For the text-containing cell, return its midpoint in [x, y] coordinate format. 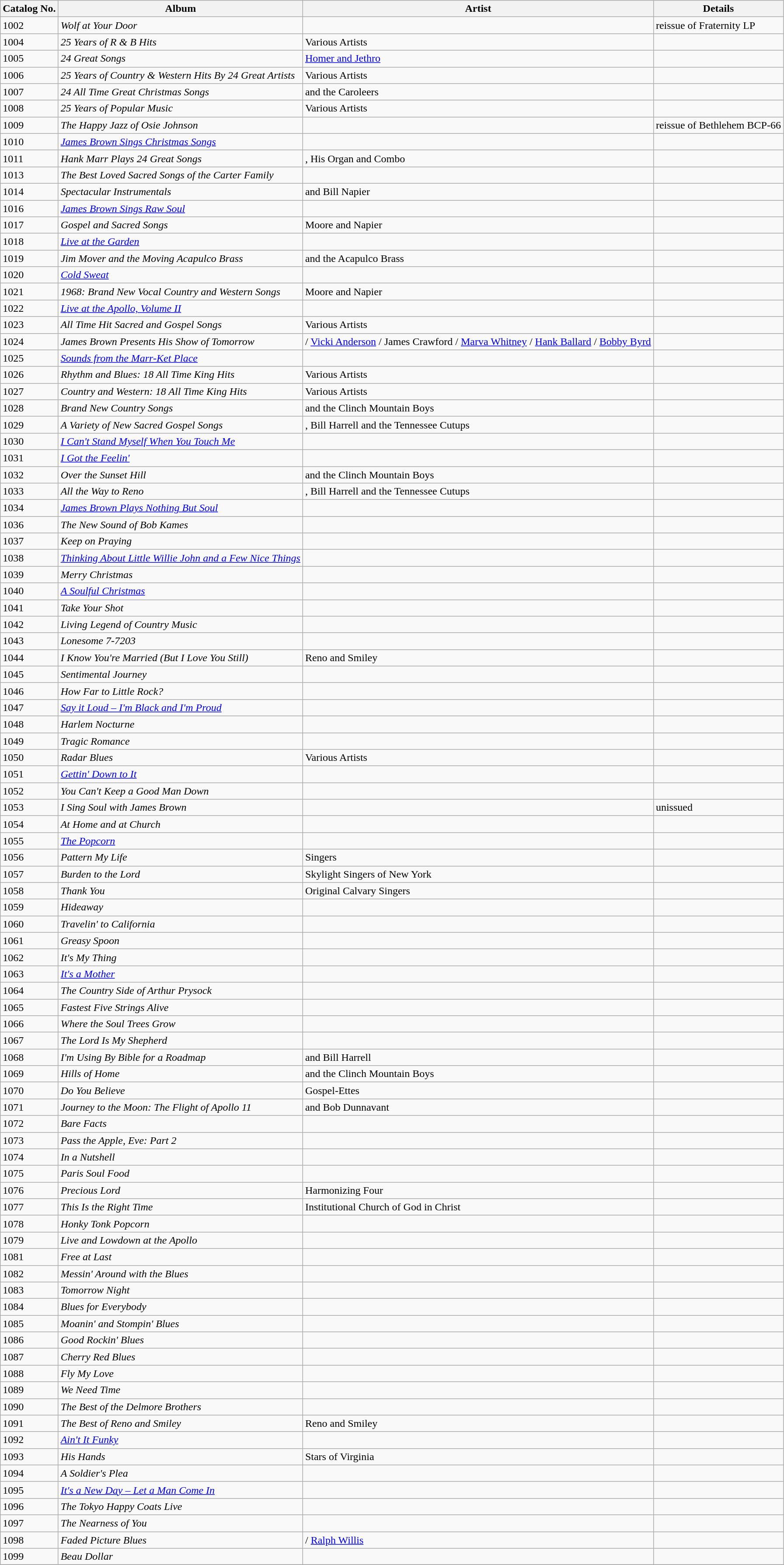
In a Nutshell [180, 1157]
All the Way to Reno [180, 491]
Gettin' Down to It [180, 774]
Cold Sweat [180, 275]
Paris Soul Food [180, 1174]
1043 [29, 641]
Hills of Home [180, 1074]
1092 [29, 1440]
Live and Lowdown at the Apollo [180, 1240]
The Country Side of Arthur Prysock [180, 990]
24 All Time Great Christmas Songs [180, 92]
1038 [29, 558]
1007 [29, 92]
1069 [29, 1074]
1079 [29, 1240]
1057 [29, 874]
1011 [29, 158]
I Can't Stand Myself When You Touch Me [180, 441]
Sounds from the Marr-Ket Place [180, 358]
I Know You're Married (But I Love You Still) [180, 658]
reissue of Fraternity LP [718, 25]
I Sing Soul with James Brown [180, 808]
Details [718, 9]
1098 [29, 1540]
It's a Mother [180, 974]
Jim Mover and the Moving Acapulco Brass [180, 258]
1036 [29, 525]
1048 [29, 724]
Live at the Apollo, Volume II [180, 308]
A Soldier's Plea [180, 1473]
Harmonizing Four [478, 1190]
1097 [29, 1523]
/ Vicki Anderson / James Crawford / Marva Whitney / Hank Ballard / Bobby Byrd [478, 342]
1039 [29, 575]
1058 [29, 891]
Cherry Red Blues [180, 1357]
1063 [29, 974]
and Bob Dunnavant [478, 1107]
1055 [29, 841]
Fly My Love [180, 1373]
1047 [29, 708]
Pass the Apple, Eve: Part 2 [180, 1140]
1016 [29, 209]
Live at the Garden [180, 242]
1066 [29, 1024]
1008 [29, 108]
1027 [29, 391]
Over the Sunset Hill [180, 474]
Tragic Romance [180, 741]
1018 [29, 242]
1037 [29, 541]
Bare Facts [180, 1124]
Original Calvary Singers [478, 891]
1065 [29, 1007]
1086 [29, 1340]
1088 [29, 1373]
1017 [29, 225]
1067 [29, 1041]
1075 [29, 1174]
Album [180, 9]
1084 [29, 1307]
1068 [29, 1057]
1040 [29, 591]
I'm Using By Bible for a Roadmap [180, 1057]
A Variety of New Sacred Gospel Songs [180, 425]
1090 [29, 1407]
James Brown Sings Raw Soul [180, 209]
1031 [29, 458]
1020 [29, 275]
The Happy Jazz of Osie Johnson [180, 125]
Take Your Shot [180, 608]
1093 [29, 1457]
1022 [29, 308]
1021 [29, 292]
1059 [29, 907]
24 Great Songs [180, 59]
1070 [29, 1091]
1064 [29, 990]
James Brown Plays Nothing But Soul [180, 508]
/ Ralph Willis [478, 1540]
Journey to the Moon: The Flight of Apollo 11 [180, 1107]
1046 [29, 691]
James Brown Sings Christmas Songs [180, 142]
1087 [29, 1357]
1056 [29, 857]
1081 [29, 1257]
1050 [29, 758]
1071 [29, 1107]
Stars of Virginia [478, 1457]
1041 [29, 608]
Gospel and Sacred Songs [180, 225]
1091 [29, 1423]
1095 [29, 1490]
1025 [29, 358]
1019 [29, 258]
1060 [29, 924]
1023 [29, 325]
Faded Picture Blues [180, 1540]
1044 [29, 658]
The Best of the Delmore Brothers [180, 1407]
1013 [29, 175]
1085 [29, 1324]
Ain't It Funky [180, 1440]
Travelin' to California [180, 924]
The Nearness of You [180, 1523]
Beau Dollar [180, 1557]
Keep on Praying [180, 541]
It's a New Day – Let a Man Come In [180, 1490]
, His Organ and Combo [478, 158]
Precious Lord [180, 1190]
Free at Last [180, 1257]
1089 [29, 1390]
Homer and Jethro [478, 59]
Institutional Church of God in Christ [478, 1207]
Artist [478, 9]
Where the Soul Trees Grow [180, 1024]
It's My Thing [180, 957]
1968: Brand New Vocal Country and Western Songs [180, 292]
Skylight Singers of New York [478, 874]
1051 [29, 774]
Gospel-Ettes [478, 1091]
and Bill Harrell [478, 1057]
1042 [29, 624]
1062 [29, 957]
1053 [29, 808]
1045 [29, 674]
Tomorrow Night [180, 1290]
25 Years of Country & Western Hits By 24 Great Artists [180, 75]
1029 [29, 425]
The Popcorn [180, 841]
Radar Blues [180, 758]
Sentimental Journey [180, 674]
reissue of Bethlehem BCP-66 [718, 125]
1034 [29, 508]
Honky Tonk Popcorn [180, 1223]
Moanin' and Stompin' Blues [180, 1324]
Country and Western: 18 All Time King Hits [180, 391]
All Time Hit Sacred and Gospel Songs [180, 325]
We Need Time [180, 1390]
1026 [29, 375]
Thank You [180, 891]
I Got the Feelin' [180, 458]
You Can't Keep a Good Man Down [180, 791]
1028 [29, 408]
James Brown Presents His Show of Tomorrow [180, 342]
Brand New Country Songs [180, 408]
Say it Loud – I'm Black and I'm Proud [180, 708]
1054 [29, 824]
1078 [29, 1223]
1014 [29, 192]
1073 [29, 1140]
1002 [29, 25]
His Hands [180, 1457]
The Tokyo Happy Coats Live [180, 1506]
Fastest Five Strings Alive [180, 1007]
25 Years of Popular Music [180, 108]
Lonesome 7-7203 [180, 641]
Good Rockin' Blues [180, 1340]
1074 [29, 1157]
Singers [478, 857]
Hank Marr Plays 24 Great Songs [180, 158]
A Soulful Christmas [180, 591]
Burden to the Lord [180, 874]
1030 [29, 441]
How Far to Little Rock? [180, 691]
Catalog No. [29, 9]
1082 [29, 1274]
The New Sound of Bob Kames [180, 525]
Thinking About Little Willie John and a Few Nice Things [180, 558]
and the Caroleers [478, 92]
unissued [718, 808]
1004 [29, 42]
The Lord Is My Shepherd [180, 1041]
1032 [29, 474]
Living Legend of Country Music [180, 624]
1061 [29, 941]
At Home and at Church [180, 824]
1072 [29, 1124]
This Is the Right Time [180, 1207]
1009 [29, 125]
1049 [29, 741]
1076 [29, 1190]
1096 [29, 1506]
1005 [29, 59]
1077 [29, 1207]
Messin' Around with the Blues [180, 1274]
and the Acapulco Brass [478, 258]
Harlem Nocturne [180, 724]
1052 [29, 791]
Blues for Everybody [180, 1307]
1083 [29, 1290]
Do You Believe [180, 1091]
The Best of Reno and Smiley [180, 1423]
Merry Christmas [180, 575]
The Best Loved Sacred Songs of the Carter Family [180, 175]
Rhythm and Blues: 18 All Time King Hits [180, 375]
25 Years of R & B Hits [180, 42]
1094 [29, 1473]
1024 [29, 342]
1010 [29, 142]
and Bill Napier [478, 192]
1006 [29, 75]
Greasy Spoon [180, 941]
1099 [29, 1557]
Hideaway [180, 907]
Spectacular Instrumentals [180, 192]
Wolf at Your Door [180, 25]
1033 [29, 491]
Pattern My Life [180, 857]
